For the text-containing cell, return its midpoint in (X, Y) coordinate format. 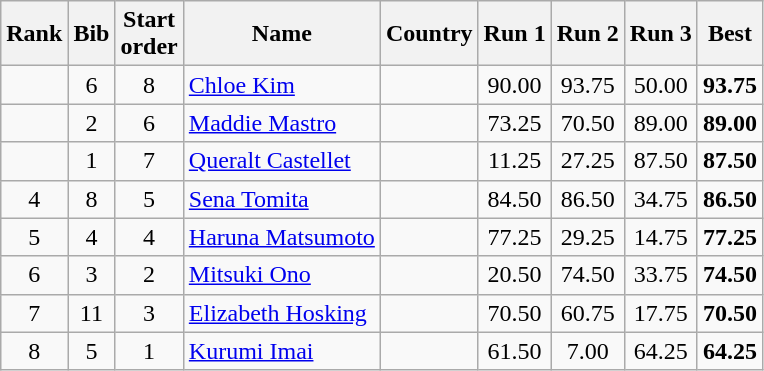
29.25 (588, 237)
Mitsuki Ono (282, 275)
Startorder (149, 34)
50.00 (660, 85)
20.50 (514, 275)
Bib (92, 34)
90.00 (514, 85)
Country (429, 34)
14.75 (660, 237)
Best (730, 34)
33.75 (660, 275)
Sena Tomita (282, 199)
Kurumi Imai (282, 351)
Chloe Kim (282, 85)
Maddie Mastro (282, 123)
84.50 (514, 199)
Queralt Castellet (282, 161)
Run 2 (588, 34)
60.75 (588, 313)
34.75 (660, 199)
17.75 (660, 313)
11.25 (514, 161)
7.00 (588, 351)
73.25 (514, 123)
61.50 (514, 351)
Run 1 (514, 34)
Run 3 (660, 34)
Haruna Matsumoto (282, 237)
11 (92, 313)
27.25 (588, 161)
Name (282, 34)
Elizabeth Hosking (282, 313)
Rank (34, 34)
